Output the (X, Y) coordinate of the center of the cell containing the given text.  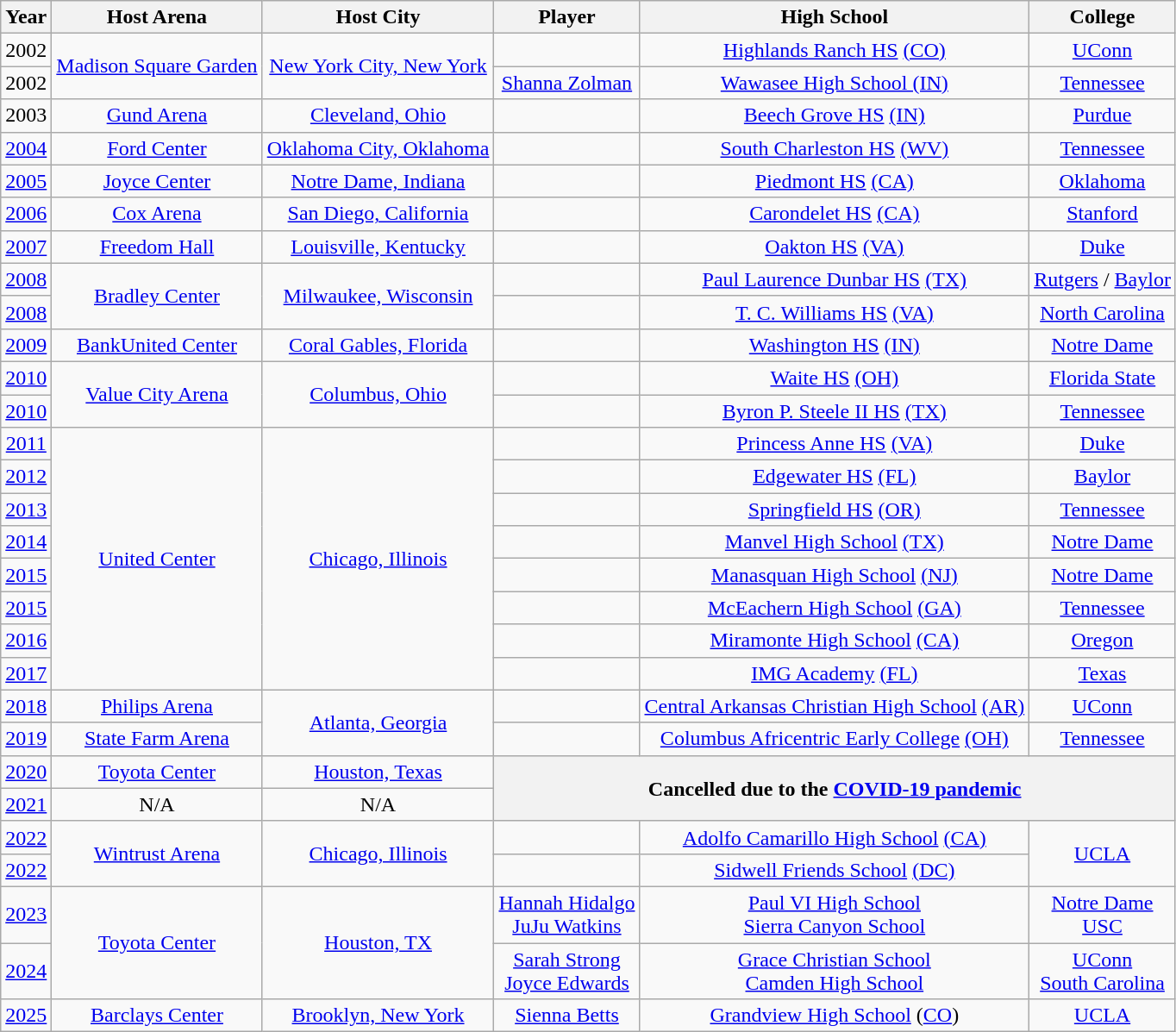
Stanford (1103, 214)
2004 (26, 148)
2025 (26, 1016)
Highlands Ranch HS (CO) (835, 50)
Oregon (1103, 641)
2018 (26, 706)
North Carolina (1103, 312)
Host City (378, 17)
Wintrust Arena (157, 854)
Sienna Betts (567, 1016)
Oklahoma City, Oklahoma (378, 148)
IMG Academy (FL) (835, 673)
Cox Arena (157, 214)
2006 (26, 214)
Oakton HS (VA) (835, 247)
2012 (26, 477)
Byron P. Steele II HS (TX) (835, 411)
Florida State (1103, 378)
Baylor (1103, 477)
Year (26, 17)
McEachern High School (GA) (835, 608)
Columbus, Ohio (378, 394)
Notre Dame, Indiana (378, 181)
Bradley Center (157, 296)
Cleveland, Ohio (378, 116)
Central Arkansas Christian High School (AR) (835, 706)
High School (835, 17)
State Farm Arena (157, 739)
2019 (26, 739)
Hannah Hidalgo JuJu Watkins (567, 914)
2013 (26, 510)
Grandview High School (CO) (835, 1016)
Houston, TX (378, 942)
Brooklyn, New York (378, 1016)
New York City, New York (378, 66)
Miramonte High School (CA) (835, 641)
Host Arena (157, 17)
United Center (157, 559)
2020 (26, 772)
Houston, Texas (378, 772)
BankUnited Center (157, 345)
2011 (26, 444)
2024 (26, 971)
2009 (26, 345)
Adolfo Camarillo High School (CA) (835, 837)
T. C. Williams HS (VA) (835, 312)
Sidwell Friends School (DC) (835, 870)
Paul Laurence Dunbar HS (TX) (835, 279)
Ford Center (157, 148)
Wawasee High School (IN) (835, 83)
South Charleston HS (WV) (835, 148)
UConnSouth Carolina (1103, 971)
2003 (26, 116)
Columbus Africentric Early College (OH) (835, 739)
2016 (26, 641)
Milwaukee, Wisconsin (378, 296)
Notre Dame USC (1103, 914)
Beech Grove HS (IN) (835, 116)
Paul VI High School Sierra Canyon School (835, 914)
2005 (26, 181)
Washington HS (IN) (835, 345)
Waite HS (OH) (835, 378)
Grace Christian SchoolCamden High School (835, 971)
Oklahoma (1103, 181)
Player (567, 17)
Sarah StrongJoyce Edwards (567, 971)
Manasquan High School (NJ) (835, 575)
Philips Arena (157, 706)
Joyce Center (157, 181)
Coral Gables, Florida (378, 345)
Carondelet HS (CA) (835, 214)
Edgewater HS (FL) (835, 477)
Atlanta, Georgia (378, 722)
Purdue (1103, 116)
Madison Square Garden (157, 66)
Shanna Zolman (567, 83)
Value City Arena (157, 394)
2014 (26, 542)
Cancelled due to the COVID-19 pandemic (835, 788)
2021 (26, 804)
2023 (26, 914)
2007 (26, 247)
2017 (26, 673)
Manvel High School (TX) (835, 542)
Springfield HS (OR) (835, 510)
Rutgers / Baylor (1103, 279)
Texas (1103, 673)
Piedmont HS (CA) (835, 181)
Freedom Hall (157, 247)
Barclays Center (157, 1016)
Louisville, Kentucky (378, 247)
Gund Arena (157, 116)
College (1103, 17)
San Diego, California (378, 214)
Princess Anne HS (VA) (835, 444)
